Detect which cell encompasses the target text, then output its (x, y) center coordinate. 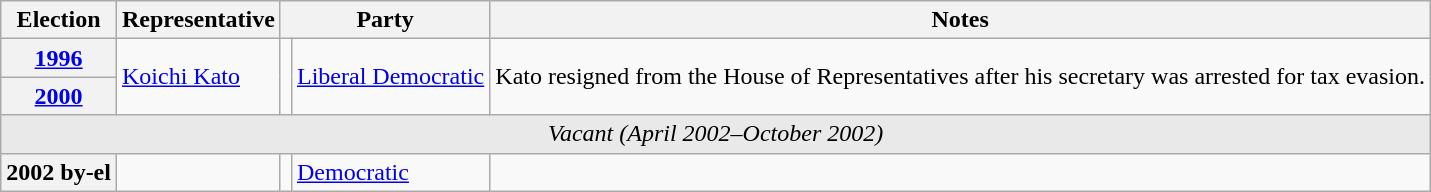
Koichi Kato (198, 77)
Party (384, 20)
Notes (960, 20)
Democratic (390, 172)
2002 by-el (59, 172)
1996 (59, 58)
Representative (198, 20)
Kato resigned from the House of Representatives after his secretary was arrested for tax evasion. (960, 77)
Vacant (April 2002–October 2002) (716, 134)
Liberal Democratic (390, 77)
2000 (59, 96)
Election (59, 20)
